From the cell containing the given text, extract its center point as [x, y] coordinate. 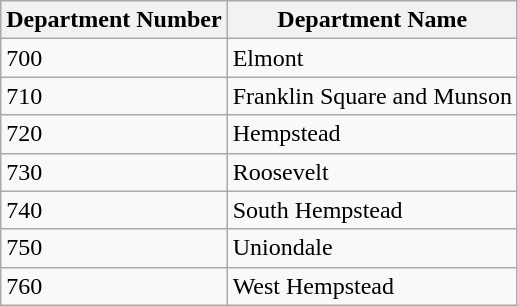
Department Number [114, 20]
Department Name [372, 20]
750 [114, 248]
West Hempstead [372, 286]
Uniondale [372, 248]
Elmont [372, 58]
760 [114, 286]
730 [114, 172]
Hempstead [372, 134]
740 [114, 210]
700 [114, 58]
South Hempstead [372, 210]
720 [114, 134]
Roosevelt [372, 172]
710 [114, 96]
Franklin Square and Munson [372, 96]
